Provide the (x, y) coordinate of the cell's center where the given text is located.  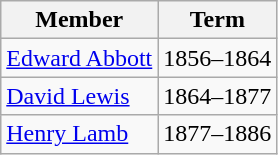
Edward Abbott (80, 58)
1864–1877 (218, 96)
Member (80, 20)
Term (218, 20)
1856–1864 (218, 58)
1877–1886 (218, 134)
David Lewis (80, 96)
Henry Lamb (80, 134)
